Detect which cell encompasses the target text, then output its (X, Y) center coordinate. 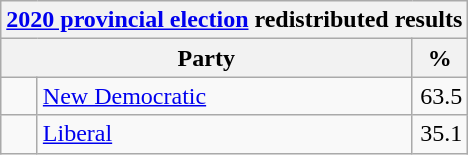
Party (206, 58)
Liberal (224, 134)
35.1 (440, 134)
% (440, 58)
63.5 (440, 96)
2020 provincial election redistributed results (234, 20)
New Democratic (224, 96)
